Search for the cell housing the specified text and yield its [x, y] center coordinate. 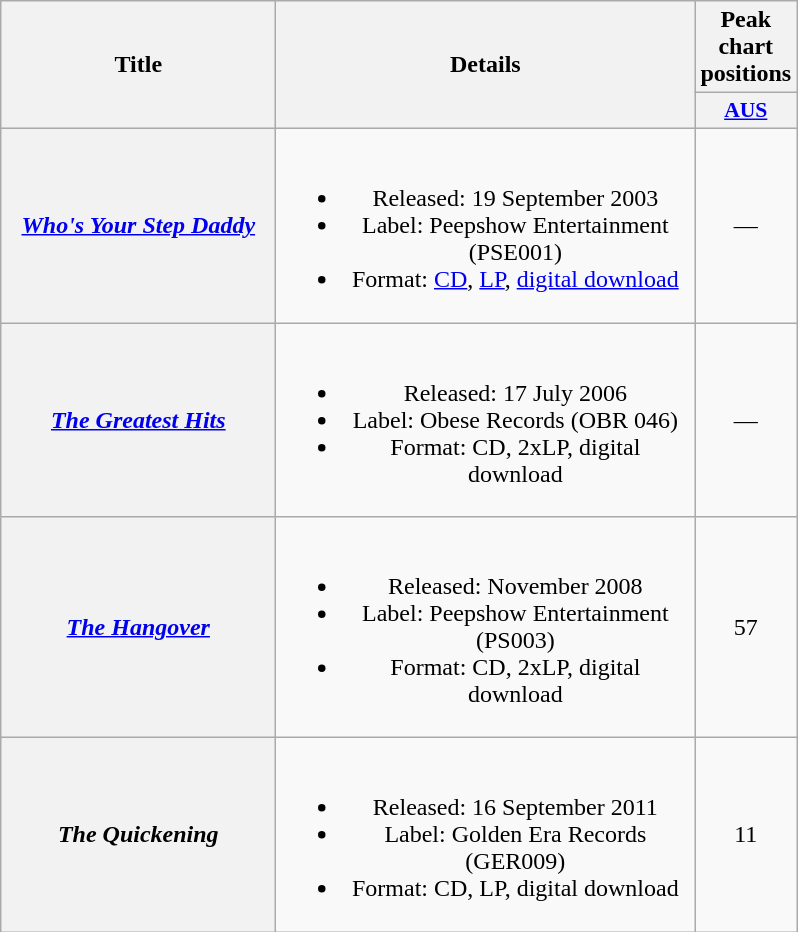
57 [746, 628]
The Greatest Hits [138, 419]
Released: November 2008Label: Peepshow Entertainment (PS003)Format: CD, 2xLP, digital download [486, 628]
Released: 19 September 2003Label: Peepshow Entertainment (PSE001)Format: CD, LP, digital download [486, 225]
Who's Your Step Daddy [138, 225]
The Hangover [138, 628]
Peak chart positions [746, 47]
Released: 17 July 2006Label: Obese Records (OBR 046)Format: CD, 2xLP, digital download [486, 419]
11 [746, 835]
The Quickening [138, 835]
AUS [746, 111]
Released: 16 September 2011Label: Golden Era Records (GER009)Format: CD, LP, digital download [486, 835]
Details [486, 65]
Title [138, 65]
